For the text-containing cell, return its midpoint in [X, Y] coordinate format. 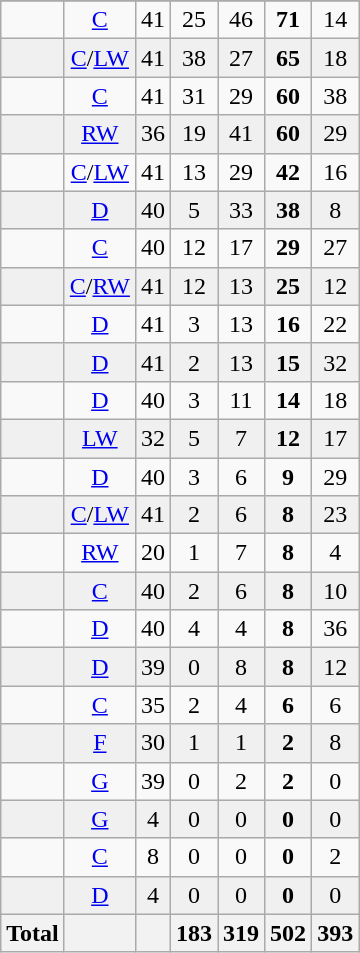
33 [242, 210]
71 [288, 20]
22 [336, 324]
10 [336, 591]
19 [194, 134]
11 [242, 400]
30 [152, 743]
319 [242, 933]
42 [288, 172]
20 [152, 553]
65 [288, 58]
15 [288, 362]
23 [336, 515]
9 [288, 477]
Total [33, 933]
393 [336, 933]
C/RW [100, 286]
31 [194, 96]
46 [242, 20]
183 [194, 933]
F [100, 743]
LW [100, 438]
502 [288, 933]
35 [152, 705]
